Return the [X, Y] coordinate for the center point of the cell that contains the specified text.  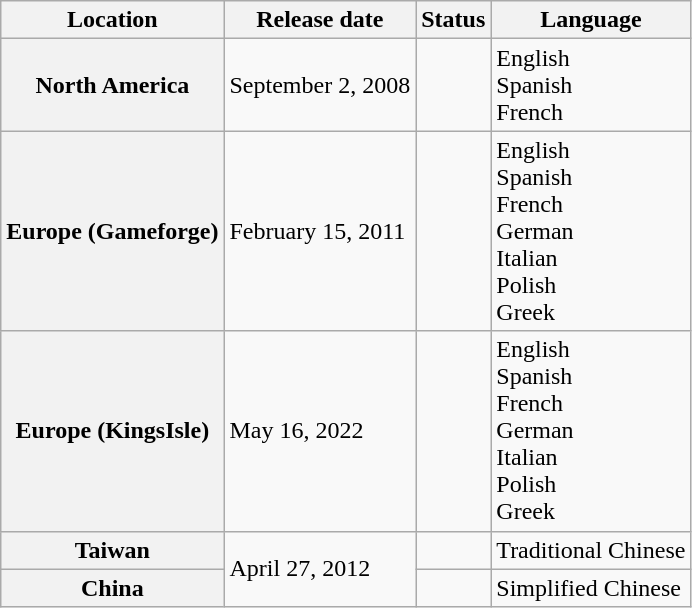
Traditional Chinese [591, 550]
North America [112, 85]
English Spanish French [591, 85]
Location [112, 20]
Europe (KingsIsle) [112, 431]
Simplified Chinese [591, 588]
Taiwan [112, 550]
China [112, 588]
Status [454, 20]
April 27, 2012 [320, 569]
Europe (Gameforge) [112, 231]
May 16, 2022 [320, 431]
February 15, 2011 [320, 231]
September 2, 2008 [320, 85]
Language [591, 20]
Release date [320, 20]
